From the cell containing the given text, extract its center point as (x, y) coordinate. 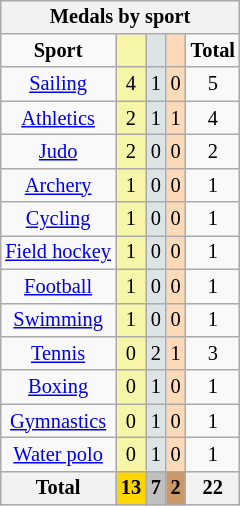
Sailing (58, 84)
Boxing (58, 387)
Swimming (58, 320)
Archery (58, 185)
Sport (58, 51)
Football (58, 286)
Field hockey (58, 253)
Athletics (58, 118)
Water polo (58, 455)
22 (213, 488)
Medals by sport (120, 17)
7 (156, 488)
Gymnastics (58, 421)
3 (213, 354)
Tennis (58, 354)
13 (131, 488)
Judo (58, 152)
5 (213, 84)
Cycling (58, 219)
